From the cell containing the given text, extract its center point as [x, y] coordinate. 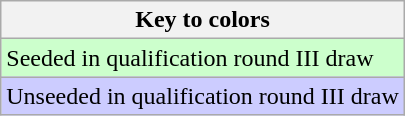
Seeded in qualification round III draw [203, 58]
Unseeded in qualification round III draw [203, 96]
Key to colors [203, 20]
